Determine the [X, Y] coordinate at the center of the cell enclosing the given text.  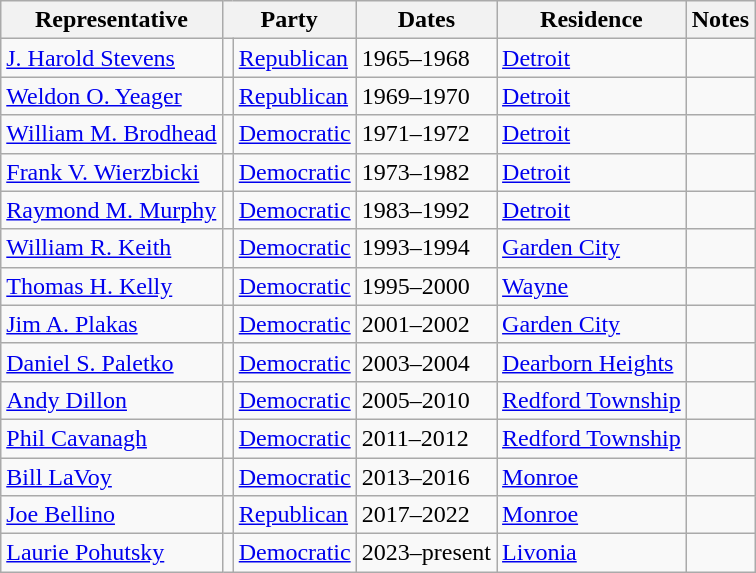
Daniel S. Paletko [112, 362]
1995–2000 [426, 286]
Andy Dillon [112, 400]
Wayne [592, 286]
Joe Bellino [112, 515]
1983–1992 [426, 210]
Dates [426, 20]
Dearborn Heights [592, 362]
Thomas H. Kelly [112, 286]
1971–1972 [426, 134]
Laurie Pohutsky [112, 553]
2001–2002 [426, 324]
Notes [720, 20]
Weldon O. Yeager [112, 96]
1993–1994 [426, 248]
Bill LaVoy [112, 477]
2005–2010 [426, 400]
Representative [112, 20]
1969–1970 [426, 96]
1965–1968 [426, 58]
2017–2022 [426, 515]
William M. Brodhead [112, 134]
1973–1982 [426, 172]
Party [289, 20]
Jim A. Plakas [112, 324]
2011–2012 [426, 438]
Livonia [592, 553]
J. Harold Stevens [112, 58]
Raymond M. Murphy [112, 210]
2023–present [426, 553]
Phil Cavanagh [112, 438]
2003–2004 [426, 362]
William R. Keith [112, 248]
Frank V. Wierzbicki [112, 172]
2013–2016 [426, 477]
Residence [592, 20]
